Output the [x, y] coordinate of the center of the cell containing the given text.  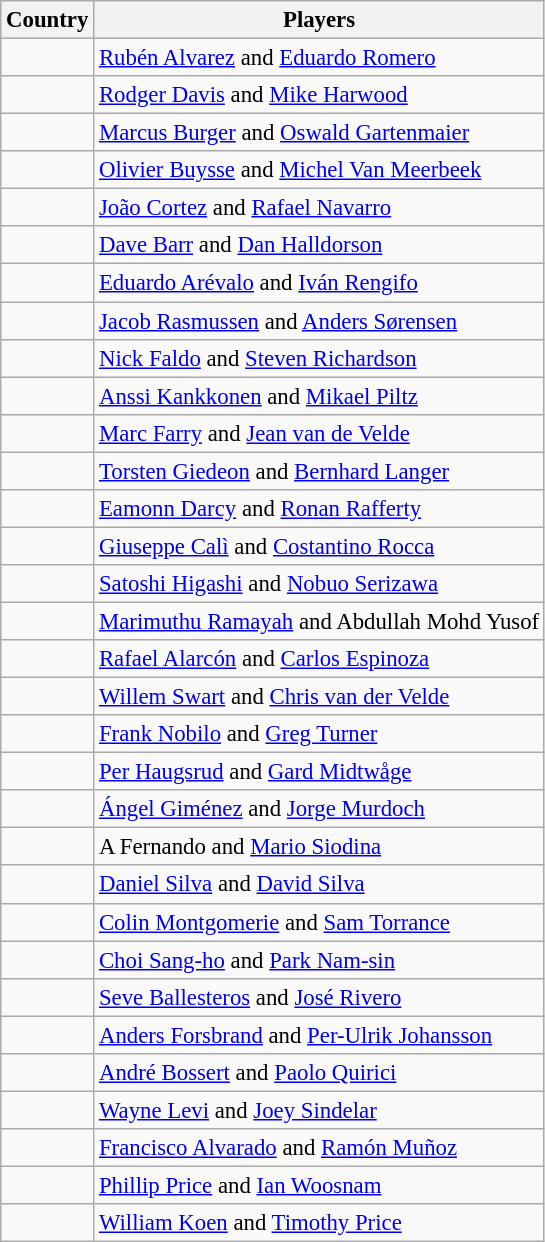
Ángel Giménez and Jorge Murdoch [320, 809]
Rodger Davis and Mike Harwood [320, 95]
Eamonn Darcy and Ronan Rafferty [320, 509]
Marimuthu Ramayah and Abdullah Mohd Yusof [320, 621]
Satoshi Higashi and Nobuo Serizawa [320, 584]
André Bossert and Paolo Quirici [320, 1073]
Seve Ballesteros and José Rivero [320, 997]
Rafael Alarcón and Carlos Espinoza [320, 659]
Giuseppe Calì and Costantino Rocca [320, 546]
Dave Barr and Dan Halldorson [320, 245]
Nick Faldo and Steven Richardson [320, 358]
Eduardo Arévalo and Iván Rengifo [320, 283]
João Cortez and Rafael Navarro [320, 208]
Jacob Rasmussen and Anders Sørensen [320, 321]
Francisco Alvarado and Ramón Muñoz [320, 1148]
Willem Swart and Chris van der Velde [320, 697]
Anders Forsbrand and Per-Ulrik Johansson [320, 1035]
Colin Montgomerie and Sam Torrance [320, 922]
Torsten Giedeon and Bernhard Langer [320, 471]
Rubén Alvarez and Eduardo Romero [320, 58]
Players [320, 20]
Daniel Silva and David Silva [320, 885]
Choi Sang-ho and Park Nam-sin [320, 960]
Per Haugsrud and Gard Midtwåge [320, 772]
William Koen and Timothy Price [320, 1223]
Frank Nobilo and Greg Turner [320, 734]
A Fernando and Mario Siodina [320, 847]
Phillip Price and Ian Woosnam [320, 1185]
Marc Farry and Jean van de Velde [320, 433]
Marcus Burger and Oswald Gartenmaier [320, 133]
Country [48, 20]
Anssi Kankkonen and Mikael Piltz [320, 396]
Olivier Buysse and Michel Van Meerbeek [320, 170]
Wayne Levi and Joey Sindelar [320, 1110]
